Capture the cell that displays the provided text and extract its (X, Y) central coordinate. 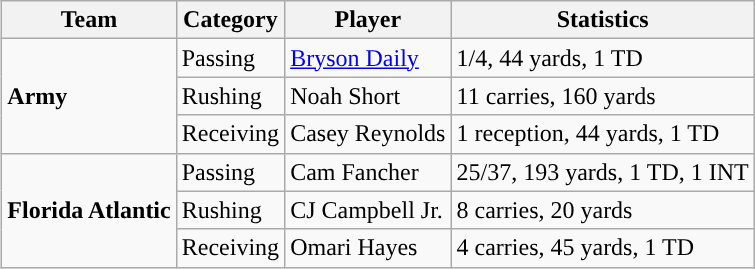
25/37, 193 yards, 1 TD, 1 INT (602, 172)
Noah Short (368, 96)
Category (230, 20)
CJ Campbell Jr. (368, 210)
Casey Reynolds (368, 134)
Army (89, 96)
4 carries, 45 yards, 1 TD (602, 248)
11 carries, 160 yards (602, 96)
Statistics (602, 20)
8 carries, 20 yards (602, 210)
1/4, 44 yards, 1 TD (602, 58)
1 reception, 44 yards, 1 TD (602, 134)
Bryson Daily (368, 58)
Player (368, 20)
Florida Atlantic (89, 210)
Omari Hayes (368, 248)
Cam Fancher (368, 172)
Team (89, 20)
